Output the [X, Y] coordinate of the center of the cell containing the given text.  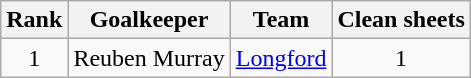
Team [281, 20]
Goalkeeper [149, 20]
Longford [281, 58]
Clean sheets [401, 20]
Rank [34, 20]
Reuben Murray [149, 58]
